Scan for the cell matching the given text and deliver its [x, y] coordinate at center. 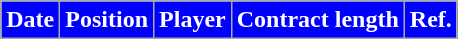
Player [193, 20]
Contract length [318, 20]
Ref. [430, 20]
Position [107, 20]
Date [30, 20]
